Search for the cell housing the specified text and yield its (X, Y) center coordinate. 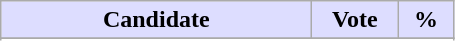
% (426, 20)
Candidate (156, 20)
Vote (355, 20)
